Determine the [x, y] coordinate at the center of the cell enclosing the given text.  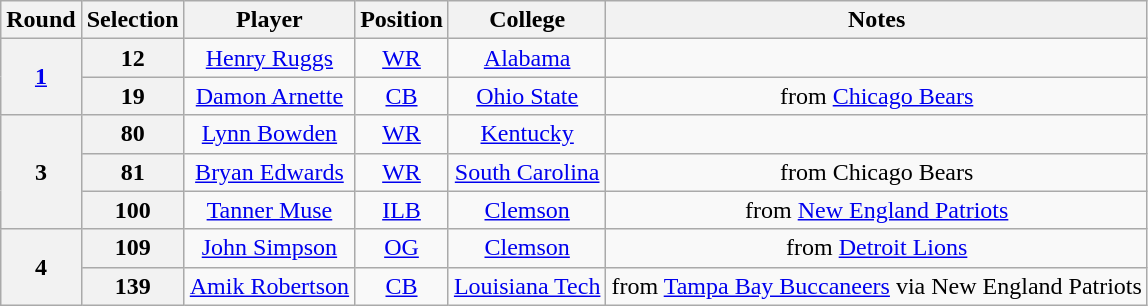
Louisiana Tech [527, 286]
Henry Ruggs [269, 58]
from New England Patriots [876, 210]
Damon Arnette [269, 96]
Ohio State [527, 96]
109 [132, 248]
ILB [402, 210]
Kentucky [527, 134]
Round [41, 20]
Player [269, 20]
100 [132, 210]
Alabama [527, 58]
12 [132, 58]
College [527, 20]
Bryan Edwards [269, 172]
3 [41, 172]
South Carolina [527, 172]
Position [402, 20]
1 [41, 77]
19 [132, 96]
81 [132, 172]
Amik Robertson [269, 286]
John Simpson [269, 248]
Tanner Muse [269, 210]
Notes [876, 20]
from Tampa Bay Buccaneers via New England Patriots [876, 286]
139 [132, 286]
80 [132, 134]
OG [402, 248]
Lynn Bowden [269, 134]
4 [41, 267]
from Detroit Lions [876, 248]
Selection [132, 20]
